Identify which cell holds the provided text, then report its [X, Y] central coordinate. 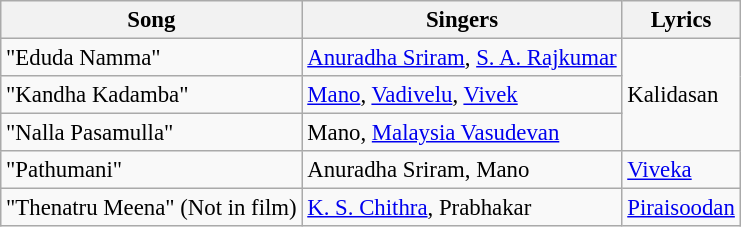
"Eduda Namma" [152, 58]
Song [152, 20]
"Nalla Pasamulla" [152, 133]
Kalidasan [681, 96]
Viveka [681, 170]
Anuradha Sriram, Mano [462, 170]
Mano, Malaysia Vasudevan [462, 133]
Mano, Vadivelu, Vivek [462, 95]
Lyrics [681, 20]
"Thenatru Meena" (Not in film) [152, 208]
Anuradha Sriram, S. A. Rajkumar [462, 58]
Piraisoodan [681, 208]
"Kandha Kadamba" [152, 95]
"Pathumani" [152, 170]
K. S. Chithra, Prabhakar [462, 208]
Singers [462, 20]
